Return the [X, Y] coordinate for the center point of the cell that contains the specified text.  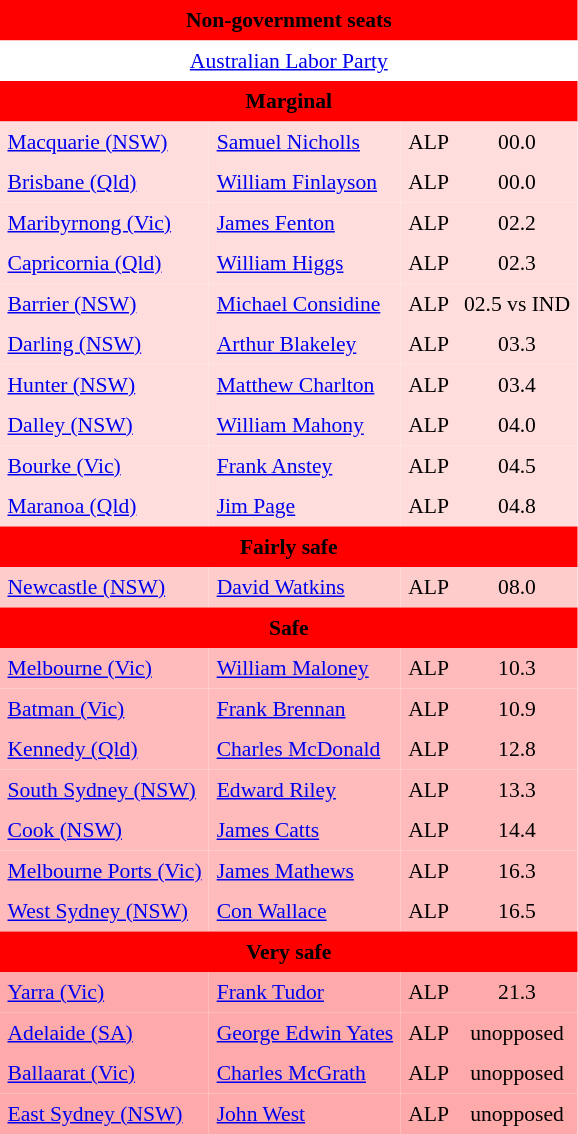
03.4 [516, 384]
10.3 [516, 668]
02.2 [516, 222]
Frank Brennan [304, 708]
John West [304, 1113]
Hunter (NSW) [104, 384]
Darling (NSW) [104, 344]
Non-government seats [289, 20]
Batman (Vic) [104, 708]
16.5 [516, 911]
08.0 [516, 587]
James Catts [304, 830]
Adelaide (SA) [104, 1032]
Arthur Blakeley [304, 344]
East Sydney (NSW) [104, 1113]
Capricornia (Qld) [104, 263]
Yarra (Vic) [104, 992]
Very safe [289, 951]
West Sydney (NSW) [104, 911]
04.0 [516, 425]
Con Wallace [304, 911]
21.3 [516, 992]
Frank Anstey [304, 465]
14.4 [516, 830]
Samuel Nicholls [304, 141]
Edward Riley [304, 789]
Charles McDonald [304, 749]
Brisbane (Qld) [104, 182]
Charles McGrath [304, 1073]
12.8 [516, 749]
Melbourne Ports (Vic) [104, 870]
Fairly safe [289, 546]
James Mathews [304, 870]
10.9 [516, 708]
James Fenton [304, 222]
South Sydney (NSW) [104, 789]
04.8 [516, 506]
William Mahony [304, 425]
Safe [289, 627]
David Watkins [304, 587]
Maribyrnong (Vic) [104, 222]
04.5 [516, 465]
02.3 [516, 263]
William Higgs [304, 263]
13.3 [516, 789]
Frank Tudor [304, 992]
George Edwin Yates [304, 1032]
Melbourne (Vic) [104, 668]
Dalley (NSW) [104, 425]
Newcastle (NSW) [104, 587]
Kennedy (Qld) [104, 749]
03.3 [516, 344]
Barrier (NSW) [104, 303]
Australian Labor Party [289, 60]
Ballaarat (Vic) [104, 1073]
Cook (NSW) [104, 830]
Maranoa (Qld) [104, 506]
Jim Page [304, 506]
Bourke (Vic) [104, 465]
02.5 vs IND [516, 303]
William Finlayson [304, 182]
16.3 [516, 870]
William Maloney [304, 668]
Matthew Charlton [304, 384]
Marginal [289, 101]
Michael Considine [304, 303]
Macquarie (NSW) [104, 141]
